Search for the cell housing the specified text and yield its (X, Y) center coordinate. 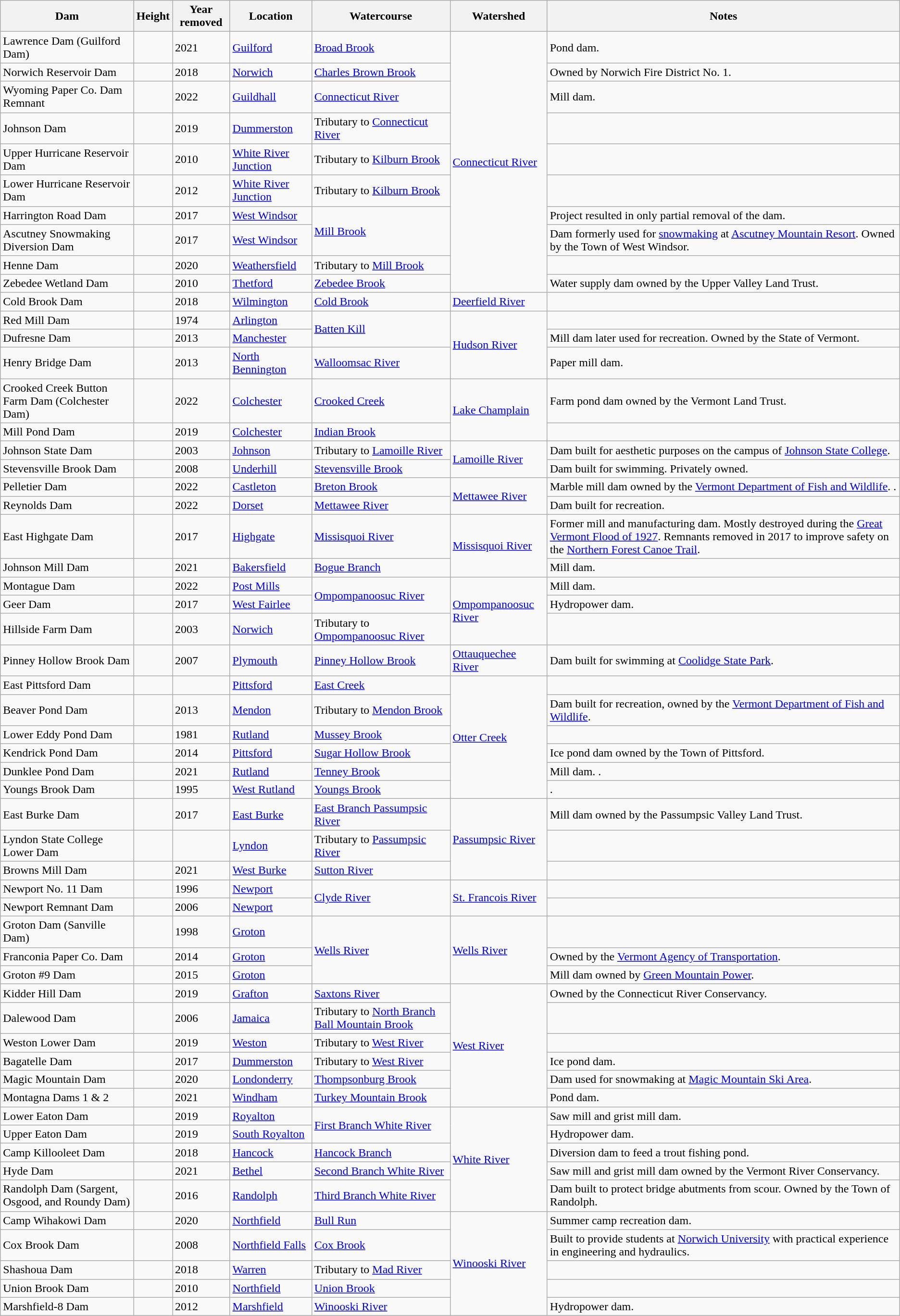
Wilmington (271, 301)
Bakersfield (271, 568)
Dam (67, 16)
Owned by the Vermont Agency of Transportation. (723, 956)
Tributary to Ompompanoosuc River (381, 629)
Saw mill and grist mill dam. (723, 1116)
Tributary to North Branch Ball Mountain Brook (381, 1018)
Built to provide students at Norwich University with practical experience in engineering and hydraulics. (723, 1245)
Kendrick Pond Dam (67, 753)
East Pittsford Dam (67, 685)
Guilford (271, 47)
Youngs Brook Dam (67, 790)
Highgate (271, 536)
Arlington (271, 320)
West Fairlee (271, 604)
Lamoille River (499, 459)
Dam used for snowmaking at Magic Mountain Ski Area. (723, 1080)
Lawrence Dam (Guilford Dam) (67, 47)
Norwich Reservoir Dam (67, 72)
Kidder Hill Dam (67, 993)
Summer camp recreation dam. (723, 1220)
Tributary to Passumpsic River (381, 846)
Dunklee Pond Dam (67, 771)
Warren (271, 1270)
1998 (201, 931)
Breton Brook (381, 487)
Year removed (201, 16)
Upper Eaton Dam (67, 1134)
Lower Hurricane Reservoir Dam (67, 190)
Mill dam later used for recreation. Owned by the State of Vermont. (723, 338)
Dam built for swimming. Privately owned. (723, 469)
Reynolds Dam (67, 505)
Youngs Brook (381, 790)
Ice pond dam. (723, 1061)
Thompsonburg Brook (381, 1080)
West Burke (271, 870)
Mill dam owned by Green Mountain Power. (723, 975)
Broad Brook (381, 47)
Hillside Farm Dam (67, 629)
Zebedee Wetland Dam (67, 283)
South Royalton (271, 1134)
Zebedee Brook (381, 283)
Franconia Paper Co. Dam (67, 956)
Dam built to protect bridge abutments from scour. Owned by the Town of Randolph. (723, 1196)
Cold Brook (381, 301)
Crooked Creek Button Farm Dam (Colchester Dam) (67, 401)
Pelletier Dam (67, 487)
Location (271, 16)
Diversion dam to feed a trout fishing pond. (723, 1153)
Saw mill and grist mill dam owned by the Vermont River Conservancy. (723, 1171)
Tenney Brook (381, 771)
Northfield Falls (271, 1245)
Stevensville Brook (381, 469)
Newport No. 11 Dam (67, 889)
East Creek (381, 685)
Batten Kill (381, 329)
Union Brook Dam (67, 1288)
Tributary to Connecticut River (381, 128)
Jamaica (271, 1018)
Farm pond dam owned by the Vermont Land Trust. (723, 401)
Newport Remnant Dam (67, 907)
Pinney Hollow Brook Dam (67, 660)
Dorset (271, 505)
Deerfield River (499, 301)
Johnson State Dam (67, 450)
2015 (201, 975)
Owned by the Connecticut River Conservancy. (723, 993)
Groton Dam (Sanville Dam) (67, 931)
Randolph (271, 1196)
Tributary to Mill Brook (381, 265)
West Rutland (271, 790)
Mussey Brook (381, 735)
Johnson Mill Dam (67, 568)
Lyndon (271, 846)
Lake Champlain (499, 410)
Thetford (271, 283)
Henne Dam (67, 265)
Dufresne Dam (67, 338)
Bethel (271, 1171)
West River (499, 1045)
Plymouth (271, 660)
Project resulted in only partial removal of the dam. (723, 215)
Lyndon State College Lower Dam (67, 846)
Second Branch White River (381, 1171)
Hancock Branch (381, 1153)
Red Mill Dam (67, 320)
2007 (201, 660)
Londonderry (271, 1080)
East Branch Passumpsic River (381, 814)
Harrington Road Dam (67, 215)
Geer Dam (67, 604)
Dam built for aesthetic purposes on the campus of Johnson State College. (723, 450)
Dalewood Dam (67, 1018)
Otter Creek (499, 737)
Ascutney Snowmaking Diversion Dam (67, 240)
Charles Brown Brook (381, 72)
Cox Brook (381, 1245)
Dam built for swimming at Coolidge State Park. (723, 660)
Cox Brook Dam (67, 1245)
Mill dam. . (723, 771)
Wyoming Paper Co. Dam Remnant (67, 97)
Magic Mountain Dam (67, 1080)
Passumpsic River (499, 839)
Turkey Mountain Brook (381, 1098)
Pinney Hollow Brook (381, 660)
Henry Bridge Dam (67, 363)
Tributary to Mad River (381, 1270)
Windham (271, 1098)
Mendon (271, 709)
Ottauquechee River (499, 660)
Hyde Dam (67, 1171)
Bogue Branch (381, 568)
Johnson Dam (67, 128)
North Bennington (271, 363)
Beaver Pond Dam (67, 709)
Weathersfield (271, 265)
1995 (201, 790)
Stevensville Brook Dam (67, 469)
Weston (271, 1043)
Cold Brook Dam (67, 301)
Notes (723, 16)
Bull Run (381, 1220)
Mill Pond Dam (67, 432)
East Highgate Dam (67, 536)
Guildhall (271, 97)
Indian Brook (381, 432)
Underhill (271, 469)
Mill dam owned by the Passumpsic Valley Land Trust. (723, 814)
White River (499, 1159)
Marshfield-8 Dam (67, 1306)
Royalton (271, 1116)
Marble mill dam owned by the Vermont Department of Fish and Wildlife. . (723, 487)
Groton #9 Dam (67, 975)
. (723, 790)
Post Mills (271, 586)
1974 (201, 320)
Lower Eddy Pond Dam (67, 735)
Dam built for recreation, owned by the Vermont Department of Fish and Wildlife. (723, 709)
Height (153, 16)
Crooked Creek (381, 401)
Bagatelle Dam (67, 1061)
Grafton (271, 993)
Walloomsac River (381, 363)
Third Branch White River (381, 1196)
Dam built for recreation. (723, 505)
East Burke Dam (67, 814)
Montague Dam (67, 586)
Watershed (499, 16)
Manchester (271, 338)
Tributary to Lamoille River (381, 450)
Mill Brook (381, 231)
Watercourse (381, 16)
Clyde River (381, 898)
Lower Eaton Dam (67, 1116)
St. Francois River (499, 898)
Ice pond dam owned by the Town of Pittsford. (723, 753)
Hancock (271, 1153)
Hudson River (499, 344)
Weston Lower Dam (67, 1043)
1996 (201, 889)
Montagna Dams 1 & 2 (67, 1098)
Sugar Hollow Brook (381, 753)
Shashoua Dam (67, 1270)
Camp Killooleet Dam (67, 1153)
Camp Wihakowi Dam (67, 1220)
Browns Mill Dam (67, 870)
Upper Hurricane Reservoir Dam (67, 160)
Owned by Norwich Fire District No. 1. (723, 72)
2016 (201, 1196)
Dam formerly used for snowmaking at Ascutney Mountain Resort. Owned by the Town of West Windsor. (723, 240)
Sutton River (381, 870)
First Branch White River (381, 1125)
1981 (201, 735)
Castleton (271, 487)
East Burke (271, 814)
Water supply dam owned by the Upper Valley Land Trust. (723, 283)
Randolph Dam (Sargent, Osgood, and Roundy Dam) (67, 1196)
Union Brook (381, 1288)
Johnson (271, 450)
Marshfield (271, 1306)
Tributary to Mendon Brook (381, 709)
Saxtons River (381, 993)
Paper mill dam. (723, 363)
